For the text-containing cell, return its midpoint in [X, Y] coordinate format. 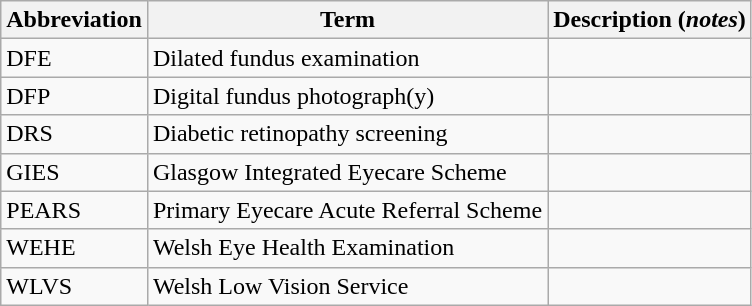
Abbreviation [74, 20]
WEHE [74, 248]
DFP [74, 96]
Dilated fundus examination [347, 58]
Diabetic retinopathy screening [347, 134]
WLVS [74, 286]
DFE [74, 58]
DRS [74, 134]
Digital fundus photograph(y) [347, 96]
GIES [74, 172]
Welsh Eye Health Examination [347, 248]
Glasgow Integrated Eyecare Scheme [347, 172]
Welsh Low Vision Service [347, 286]
Primary Eyecare Acute Referral Scheme [347, 210]
Term [347, 20]
Description (notes) [650, 20]
PEARS [74, 210]
